Scan for the cell matching the given text and deliver its [X, Y] coordinate at center. 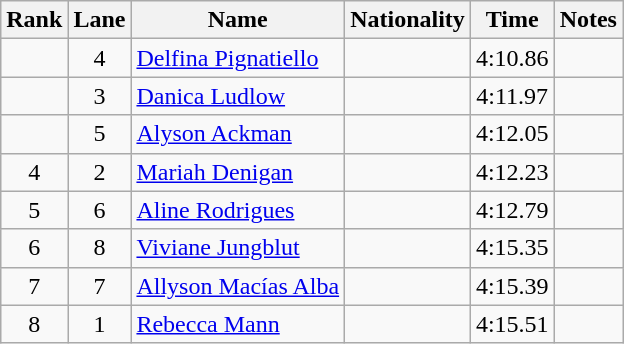
4:15.35 [512, 248]
Rebecca Mann [238, 324]
Alyson Ackman [238, 134]
4:12.05 [512, 134]
Viviane Jungblut [238, 248]
Lane [100, 20]
3 [100, 96]
Danica Ludlow [238, 96]
Notes [588, 20]
4:15.39 [512, 286]
4:11.97 [512, 96]
Name [238, 20]
Aline Rodrigues [238, 210]
1 [100, 324]
4:15.51 [512, 324]
2 [100, 172]
Mariah Denigan [238, 172]
Rank [34, 20]
4:10.86 [512, 58]
Allyson Macías Alba [238, 286]
Delfina Pignatiello [238, 58]
4:12.23 [512, 172]
4:12.79 [512, 210]
Time [512, 20]
Nationality [408, 20]
